Pinpoint the cell where the given text exists, returning its [X, Y] midpoint coordinate. 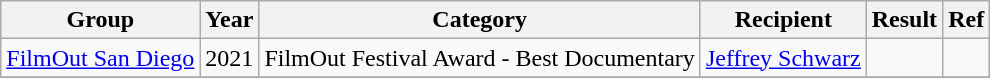
Result [904, 20]
Group [100, 20]
FilmOut San Diego [100, 58]
2021 [230, 58]
Recipient [783, 20]
Jeffrey Schwarz [783, 58]
FilmOut Festival Award - Best Documentary [480, 58]
Ref [966, 20]
Year [230, 20]
Category [480, 20]
